Scan for the cell matching the given text and deliver its [X, Y] coordinate at center. 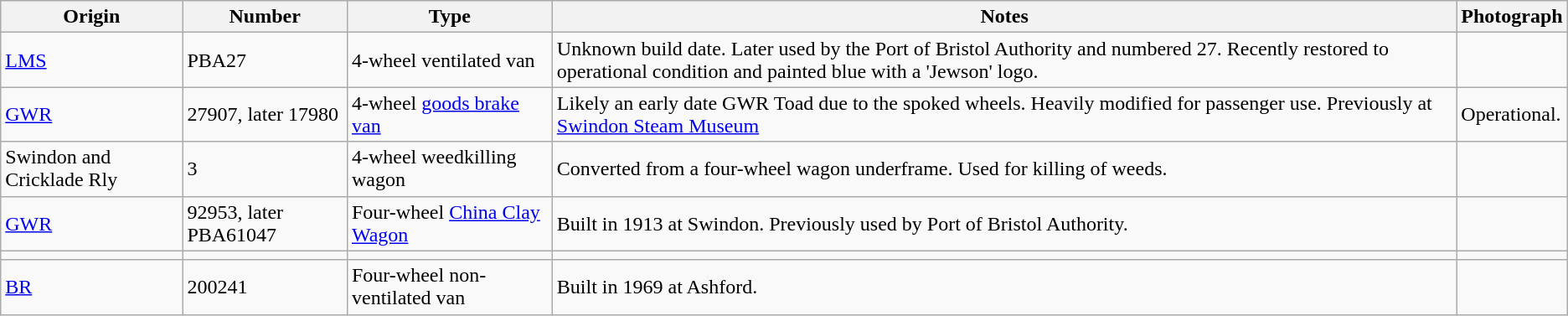
Four-wheel China Clay Wagon [449, 223]
Type [449, 17]
27907, later 17980 [265, 114]
Number [265, 17]
4-wheel goods brake van [449, 114]
Operational. [1512, 114]
Photograph [1512, 17]
LMS [92, 60]
3 [265, 169]
Built in 1913 at Swindon. Previously used by Port of Bristol Authority. [1003, 223]
Four-wheel non-ventilated van [449, 287]
Swindon and Cricklade Rly [92, 169]
Converted from a four-wheel wagon underframe. Used for killing of weeds. [1003, 169]
Origin [92, 17]
4-wheel ventilated van [449, 60]
92953, later PBA61047 [265, 223]
Notes [1003, 17]
Likely an early date GWR Toad due to the spoked wheels. Heavily modified for passenger use. Previously at Swindon Steam Museum [1003, 114]
BR [92, 287]
PBA27 [265, 60]
4-wheel weedkilling wagon [449, 169]
Built in 1969 at Ashford. [1003, 287]
200241 [265, 287]
